Identify which cell holds the provided text, then report its [X, Y] central coordinate. 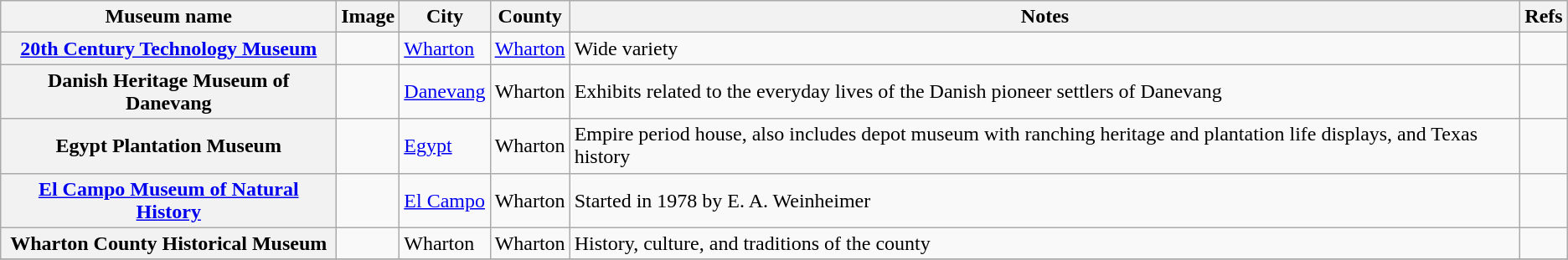
El Campo Museum of Natural History [169, 201]
Egypt [445, 145]
Wharton County Historical Museum [169, 243]
Wide variety [1045, 48]
Danevang [445, 92]
20th Century Technology Museum [169, 48]
Museum name [169, 17]
El Campo [445, 201]
Image [369, 17]
Exhibits related to the everyday lives of the Danish pioneer settlers of Danevang [1045, 92]
Started in 1978 by E. A. Weinheimer [1045, 201]
City [445, 17]
Refs [1544, 17]
Empire period house, also includes depot museum with ranching heritage and plantation life displays, and Texas history [1045, 145]
Notes [1045, 17]
History, culture, and traditions of the county [1045, 243]
County [529, 17]
Danish Heritage Museum of Danevang [169, 92]
Egypt Plantation Museum [169, 145]
